Capture the cell that displays the provided text and extract its (X, Y) central coordinate. 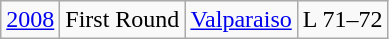
2008 (30, 20)
First Round (122, 20)
L 71–72 (342, 20)
Valparaiso (241, 20)
